From the cell containing the given text, extract its center point as [x, y] coordinate. 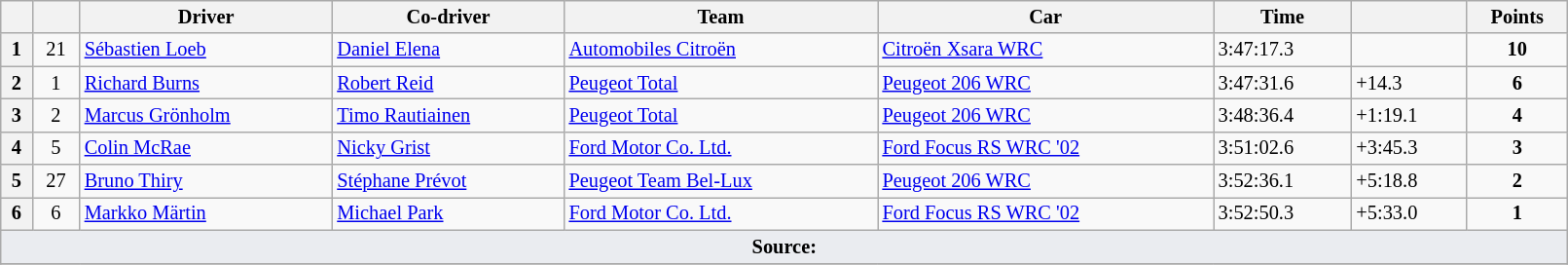
3:47:31.6 [1283, 83]
Car [1045, 17]
3:51:02.6 [1283, 148]
Automobiles Citroën [721, 50]
Team [721, 17]
Points [1517, 17]
3:52:36.1 [1283, 181]
Nicky Grist [448, 148]
Daniel Elena [448, 50]
Citroën Xsara WRC [1045, 50]
Co-driver [448, 17]
3:52:50.3 [1283, 213]
Time [1283, 17]
Marcus Grönholm [206, 115]
+5:18.8 [1408, 181]
Richard Burns [206, 83]
Sébastien Loeb [206, 50]
Timo Rautiainen [448, 115]
+14.3 [1408, 83]
Source: [784, 246]
3:47:17.3 [1283, 50]
21 [56, 50]
Robert Reid [448, 83]
10 [1517, 50]
Stéphane Prévot [448, 181]
Michael Park [448, 213]
Markko Märtin [206, 213]
Colin McRae [206, 148]
+5:33.0 [1408, 213]
27 [56, 181]
3:48:36.4 [1283, 115]
Bruno Thiry [206, 181]
+3:45.3 [1408, 148]
Driver [206, 17]
Peugeot Team Bel-Lux [721, 181]
+1:19.1 [1408, 115]
